Return (X, Y) of the center of cell containing provided text 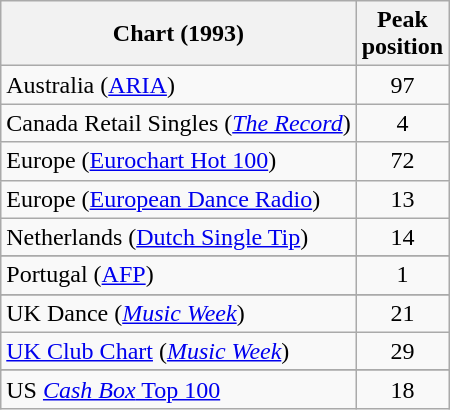
21 (402, 313)
13 (402, 199)
4 (402, 123)
97 (402, 85)
Netherlands (Dutch Single Tip) (178, 237)
UK Dance (Music Week) (178, 313)
Peakposition (402, 34)
72 (402, 161)
14 (402, 237)
Europe (European Dance Radio) (178, 199)
18 (402, 389)
US Cash Box Top 100 (178, 389)
1 (402, 275)
Canada Retail Singles (The Record) (178, 123)
Europe (Eurochart Hot 100) (178, 161)
Australia (ARIA) (178, 85)
Portugal (AFP) (178, 275)
Chart (1993) (178, 34)
29 (402, 351)
UK Club Chart (Music Week) (178, 351)
